Return the (X, Y) coordinate for the center point of the cell that contains the specified text.  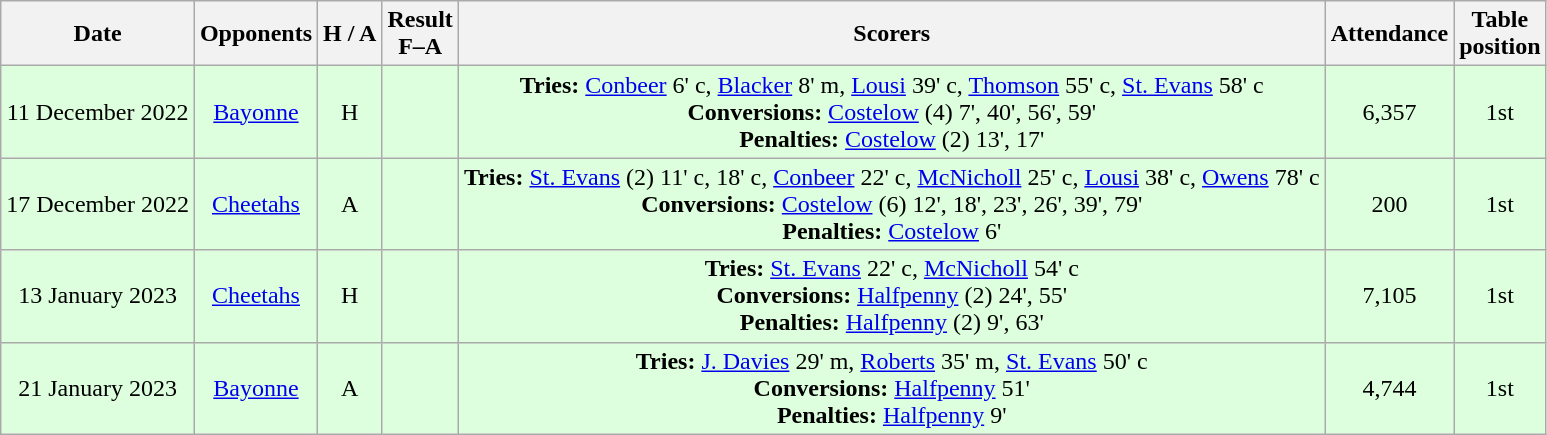
Scorers (892, 34)
17 December 2022 (98, 204)
13 January 2023 (98, 296)
ResultF–A (420, 34)
Tableposition (1500, 34)
Tries: J. Davies 29' m, Roberts 35' m, St. Evans 50' c Conversions: Halfpenny 51' Penalties: Halfpenny 9' (892, 388)
11 December 2022 (98, 112)
4,744 (1389, 388)
6,357 (1389, 112)
7,105 (1389, 296)
Attendance (1389, 34)
Opponents (256, 34)
21 January 2023 (98, 388)
Tries: St. Evans 22' c, McNicholl 54' c Conversions: Halfpenny (2) 24', 55' Penalties: Halfpenny (2) 9', 63' (892, 296)
Date (98, 34)
200 (1389, 204)
H / A (350, 34)
